Search for the cell housing the specified text and yield its [X, Y] center coordinate. 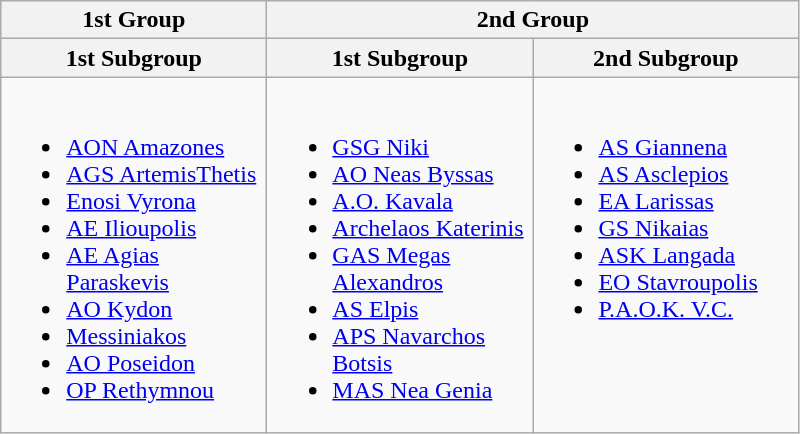
GSG NikiAO Neas ByssasA.O. KavalaArchelaos KaterinisGAS Megas AlexandrosAS ElpisAPS Navarchos BotsisMAS Nea Genia [400, 255]
1st Group [134, 20]
AON AmazonesAGS ArtemisThetisEnosi VyronaAE IlioupolisAE Agias ParaskevisAO KydonMessiniakosAO PoseidonOP Rethymnou [134, 255]
2nd Group [533, 20]
2nd Subgroup [666, 58]
AS GiannenaAS AsclepiosEA LarissasGS NikaiasASK LangadaEO StavroupolisP.A.O.K. V.C. [666, 255]
